Capture the cell that displays the provided text and extract its [x, y] central coordinate. 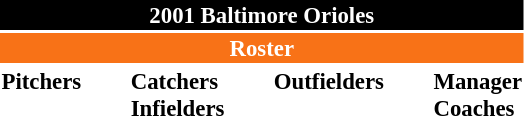
Roster [262, 48]
2001 Baltimore Orioles [262, 15]
